Capture the cell that displays the provided text and extract its [X, Y] central coordinate. 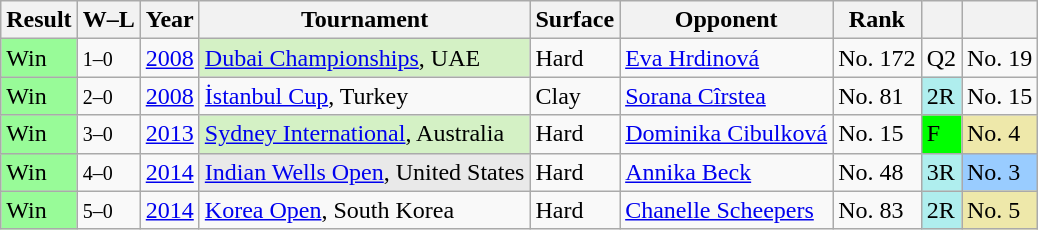
İstanbul Cup, Turkey [364, 96]
No. 19 [1000, 58]
No. 172 [877, 58]
Clay [575, 96]
Dominika Cibulková [726, 134]
1–0 [108, 58]
3R [941, 172]
No. 83 [877, 210]
Opponent [726, 20]
Result [39, 20]
No. 4 [1000, 134]
Annika Beck [726, 172]
2–0 [108, 96]
Indian Wells Open, United States [364, 172]
No. 5 [1000, 210]
Korea Open, South Korea [364, 210]
Surface [575, 20]
Chanelle Scheepers [726, 210]
Tournament [364, 20]
5–0 [108, 210]
Sydney International, Australia [364, 134]
4–0 [108, 172]
Eva Hrdinová [726, 58]
No. 48 [877, 172]
Rank [877, 20]
Year [170, 20]
Q2 [941, 58]
No. 3 [1000, 172]
W–L [108, 20]
Dubai Championships, UAE [364, 58]
2013 [170, 134]
F [941, 134]
No. 81 [877, 96]
3–0 [108, 134]
Sorana Cîrstea [726, 96]
